Extract the (X, Y) coordinate from the center of the cell holding the provided text.  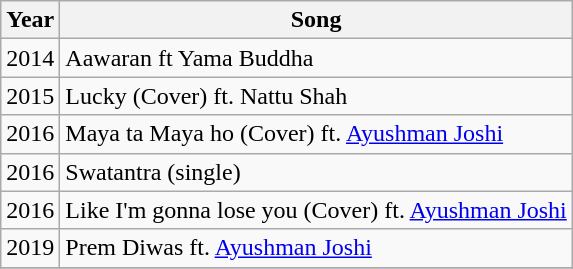
Prem Diwas ft. Ayushman Joshi (316, 248)
Maya ta Maya ho (Cover) ft. Ayushman Joshi (316, 134)
Song (316, 20)
Lucky (Cover) ft. Nattu Shah (316, 96)
Year (30, 20)
2019 (30, 248)
Like I'm gonna lose you (Cover) ft. Ayushman Joshi (316, 210)
2015 (30, 96)
Swatantra (single) (316, 172)
2014 (30, 58)
Aawaran ft Yama Buddha (316, 58)
